Return (x, y) of the center of cell containing provided text 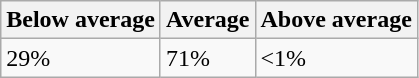
71% (208, 58)
<1% (336, 58)
29% (81, 58)
Below average (81, 20)
Above average (336, 20)
Average (208, 20)
